Detect which cell encompasses the target text, then output its [X, Y] center coordinate. 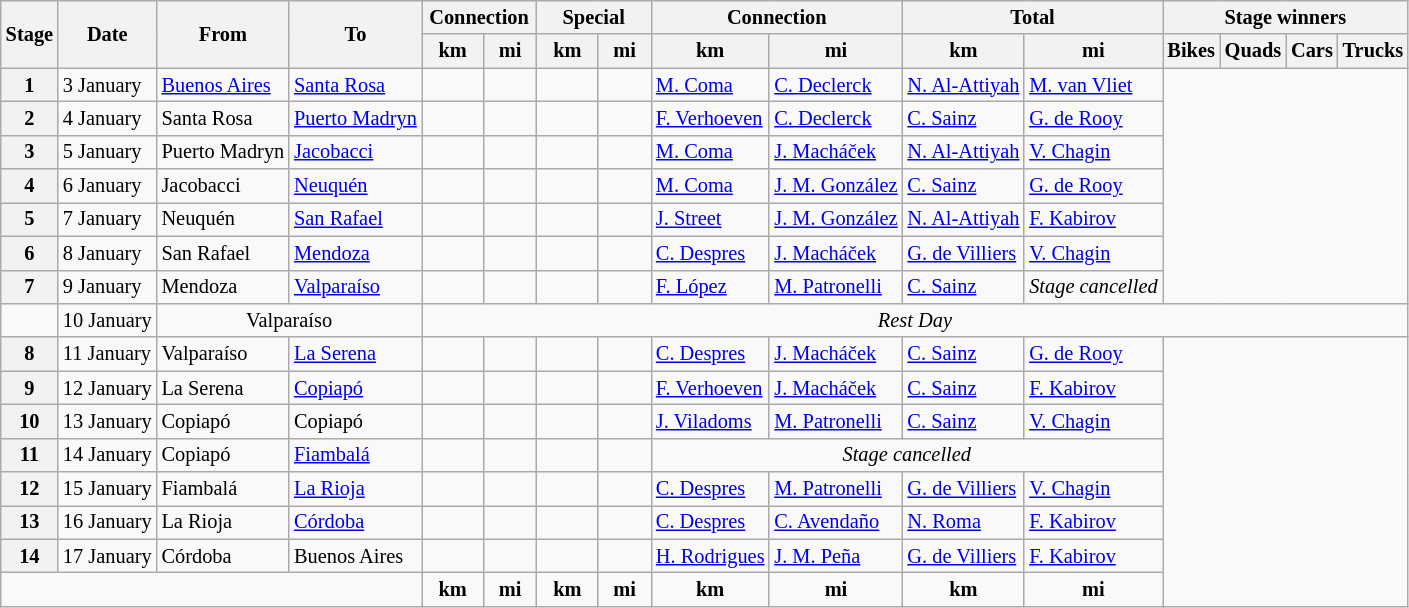
2 [30, 118]
J. Viladoms [710, 421]
To [356, 34]
Total [1033, 17]
Stage [30, 34]
Rest Day [915, 320]
10 January [108, 320]
F. López [710, 287]
6 January [108, 186]
5 [30, 219]
9 January [108, 287]
H. Rodrigues [710, 556]
8 [30, 354]
14 January [108, 455]
Date [108, 34]
3 January [108, 85]
Special [594, 17]
Cars [1312, 51]
11 January [108, 354]
4 January [108, 118]
1 [30, 85]
17 January [108, 556]
5 January [108, 152]
16 January [108, 522]
C. Avendaño [836, 522]
12 January [108, 388]
13 [30, 522]
14 [30, 556]
12 [30, 489]
7 January [108, 219]
15 January [108, 489]
9 [30, 388]
N. Roma [964, 522]
Stage winners [1285, 17]
Trucks [1373, 51]
11 [30, 455]
8 January [108, 253]
J. Street [710, 219]
13 January [108, 421]
4 [30, 186]
7 [30, 287]
Bikes [1190, 51]
10 [30, 421]
6 [30, 253]
M. van Vliet [1093, 85]
From [224, 34]
Quads [1253, 51]
J. M. Peña [836, 556]
3 [30, 152]
